Capture the cell that displays the provided text and extract its (x, y) central coordinate. 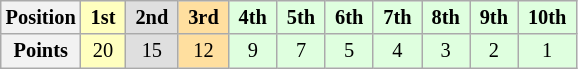
6th (349, 17)
20 (104, 51)
12 (203, 51)
8th (446, 17)
4th (253, 17)
5th (301, 17)
5 (349, 51)
3 (446, 51)
7th (397, 17)
15 (152, 51)
9th (494, 17)
1st (104, 17)
Position (41, 17)
2 (494, 51)
1 (547, 51)
9 (253, 51)
7 (301, 51)
Points (41, 51)
4 (397, 51)
3rd (203, 17)
10th (547, 17)
2nd (152, 17)
